Find where the given text appears and provide that cell's center as [x, y] coordinate. 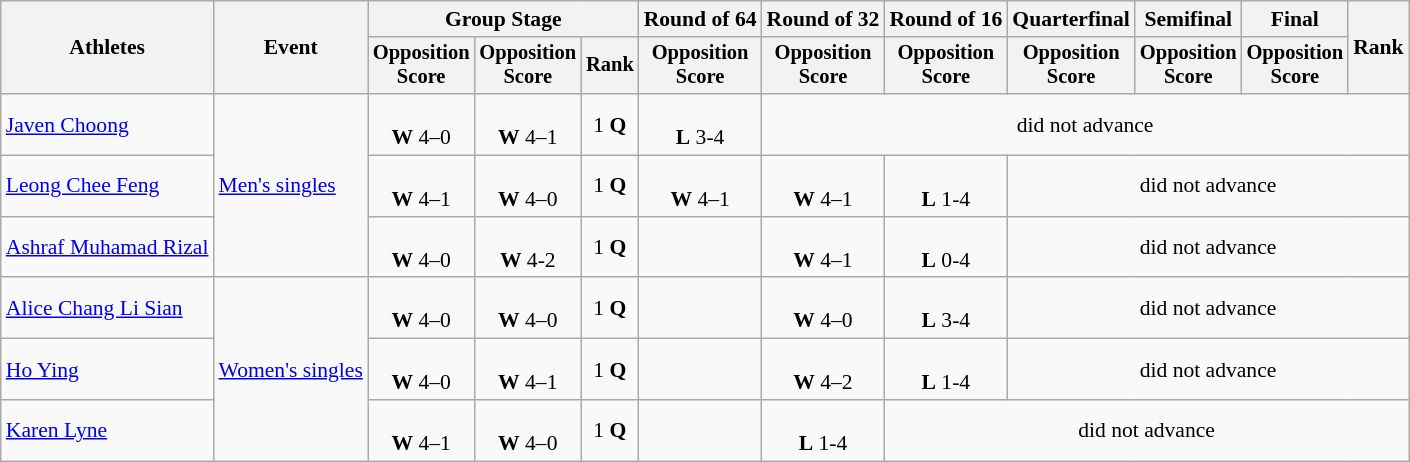
Javen Choong [108, 124]
Round of 64 [700, 19]
Ho Ying [108, 370]
Athletes [108, 48]
Round of 16 [946, 19]
Karen Lyne [108, 430]
L 0-4 [946, 248]
Men's singles [290, 186]
Alice Chang Li Sian [108, 308]
W 4-2 [528, 248]
Ashraf Muhamad Rizal [108, 248]
Event [290, 48]
W 4–2 [824, 370]
Quarterfinal [1071, 19]
Final [1296, 19]
Women's singles [290, 370]
Group Stage [504, 19]
Round of 32 [824, 19]
Semifinal [1188, 19]
Leong Chee Feng [108, 186]
